Return [X, Y] of the center of cell containing provided text 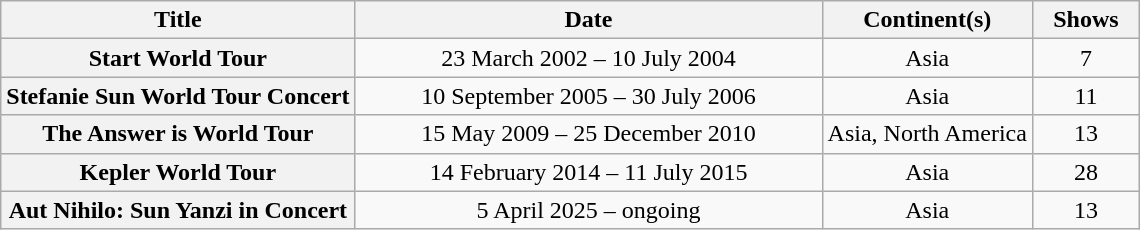
15 May 2009 – 25 December 2010 [588, 134]
The Answer is World Tour [178, 134]
Date [588, 20]
Start World Tour [178, 58]
Title [178, 20]
7 [1086, 58]
23 March 2002 – 10 July 2004 [588, 58]
Continent(s) [927, 20]
Aut Nihilo: Sun Yanzi in Concert [178, 210]
5 April 2025 – ongoing [588, 210]
28 [1086, 172]
14 February 2014 – 11 July 2015 [588, 172]
10 September 2005 – 30 July 2006 [588, 96]
Stefanie Sun World Tour Concert [178, 96]
Shows [1086, 20]
Kepler World Tour [178, 172]
11 [1086, 96]
Asia, North America [927, 134]
